Return (x, y) of the center of cell containing provided text 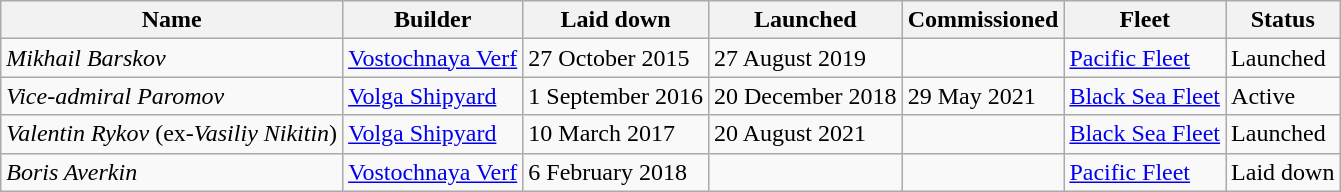
29 May 2021 (983, 96)
10 March 2017 (616, 134)
Fleet (1145, 20)
Builder (433, 20)
Name (172, 20)
Commissioned (983, 20)
1 September 2016 (616, 96)
Status (1283, 20)
Boris Averkin (172, 172)
Mikhail Barskov (172, 58)
6 February 2018 (616, 172)
20 August 2021 (805, 134)
Active (1283, 96)
27 August 2019 (805, 58)
Valentin Rykov (ex-Vasiliy Nikitin) (172, 134)
Vice-admiral Paromov (172, 96)
20 December 2018 (805, 96)
27 October 2015 (616, 58)
